Find where the given text appears and provide that cell's center as [x, y] coordinate. 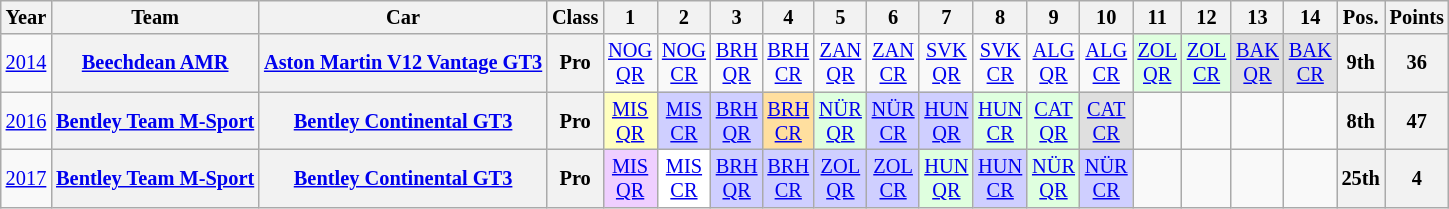
CATQR [1054, 121]
ZANCR [894, 63]
10 [1106, 17]
25th [1361, 178]
8 [1000, 17]
Car [403, 17]
2014 [26, 63]
47 [1417, 121]
2016 [26, 121]
2017 [26, 178]
SVKCR [1000, 63]
Beechdean AMR [155, 63]
11 [1158, 17]
ALGCR [1106, 63]
5 [840, 17]
ALGQR [1054, 63]
Points [1417, 17]
Team [155, 17]
13 [1258, 17]
8th [1361, 121]
1 [630, 17]
6 [894, 17]
7 [946, 17]
BAKCR [1310, 63]
Year [26, 17]
SVKQR [946, 63]
BAKQR [1258, 63]
Class [575, 17]
NOGQR [630, 63]
9th [1361, 63]
9 [1054, 17]
ZANQR [840, 63]
Pos. [1361, 17]
3 [737, 17]
12 [1206, 17]
2 [684, 17]
36 [1417, 63]
14 [1310, 17]
CATCR [1106, 121]
NOGCR [684, 63]
Aston Martin V12 Vantage GT3 [403, 63]
